Determine the (x, y) coordinate at the center of the cell enclosing the given text.  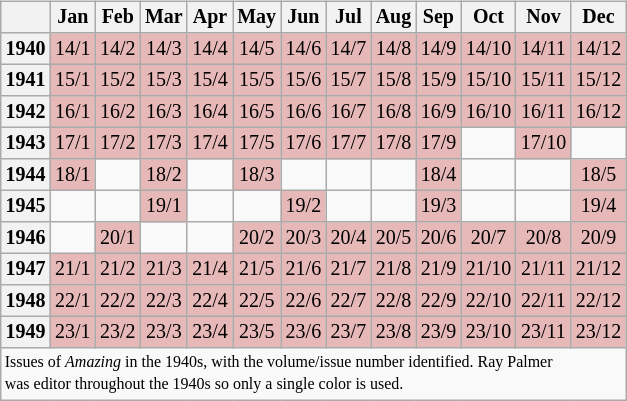
15/12 (598, 80)
1945 (26, 206)
17/2 (118, 144)
15/2 (118, 80)
23/7 (348, 332)
23/8 (394, 332)
17/5 (256, 144)
Jun (304, 18)
1944 (26, 174)
20/1 (118, 238)
21/7 (348, 268)
16/11 (544, 112)
17/9 (438, 144)
22/5 (256, 300)
Nov (544, 18)
21/12 (598, 268)
Sep (438, 18)
16/1 (72, 112)
21/10 (488, 268)
14/3 (164, 48)
22/8 (394, 300)
23/4 (210, 332)
1947 (26, 268)
15/4 (210, 80)
14/9 (438, 48)
23/9 (438, 332)
21/6 (304, 268)
18/4 (438, 174)
Mar (164, 18)
23/3 (164, 332)
15/5 (256, 80)
20/7 (488, 238)
1946 (26, 238)
23/6 (304, 332)
Jan (72, 18)
Issues of Amazing in the 1940s, with the volume/issue number identified. Ray Palmerwas editor throughout the 1940s so only a single color is used. (314, 374)
22/3 (164, 300)
22/9 (438, 300)
15/11 (544, 80)
15/1 (72, 80)
23/1 (72, 332)
22/2 (118, 300)
20/8 (544, 238)
14/7 (348, 48)
15/10 (488, 80)
23/10 (488, 332)
Oct (488, 18)
21/3 (164, 268)
22/4 (210, 300)
15/7 (348, 80)
16/12 (598, 112)
22/11 (544, 300)
17/7 (348, 144)
21/5 (256, 268)
16/4 (210, 112)
21/9 (438, 268)
20/6 (438, 238)
16/5 (256, 112)
14/5 (256, 48)
19/3 (438, 206)
22/10 (488, 300)
18/2 (164, 174)
16/7 (348, 112)
20/4 (348, 238)
14/10 (488, 48)
20/3 (304, 238)
20/2 (256, 238)
20/9 (598, 238)
15/9 (438, 80)
16/3 (164, 112)
Apr (210, 18)
17/4 (210, 144)
18/1 (72, 174)
20/5 (394, 238)
16/6 (304, 112)
Feb (118, 18)
22/12 (598, 300)
1943 (26, 144)
21/8 (394, 268)
17/6 (304, 144)
1948 (26, 300)
22/7 (348, 300)
21/1 (72, 268)
14/2 (118, 48)
19/2 (304, 206)
1941 (26, 80)
14/6 (304, 48)
Dec (598, 18)
22/6 (304, 300)
17/1 (72, 144)
17/10 (544, 144)
16/9 (438, 112)
1942 (26, 112)
23/5 (256, 332)
16/10 (488, 112)
15/3 (164, 80)
Jul (348, 18)
14/12 (598, 48)
18/5 (598, 174)
19/4 (598, 206)
19/1 (164, 206)
14/11 (544, 48)
15/8 (394, 80)
21/2 (118, 268)
1940 (26, 48)
14/4 (210, 48)
21/11 (544, 268)
May (256, 18)
22/1 (72, 300)
Aug (394, 18)
14/8 (394, 48)
16/2 (118, 112)
16/8 (394, 112)
14/1 (72, 48)
15/6 (304, 80)
23/12 (598, 332)
18/3 (256, 174)
1949 (26, 332)
17/8 (394, 144)
21/4 (210, 268)
17/3 (164, 144)
23/11 (544, 332)
23/2 (118, 332)
